Capture the cell that displays the provided text and extract its [X, Y] central coordinate. 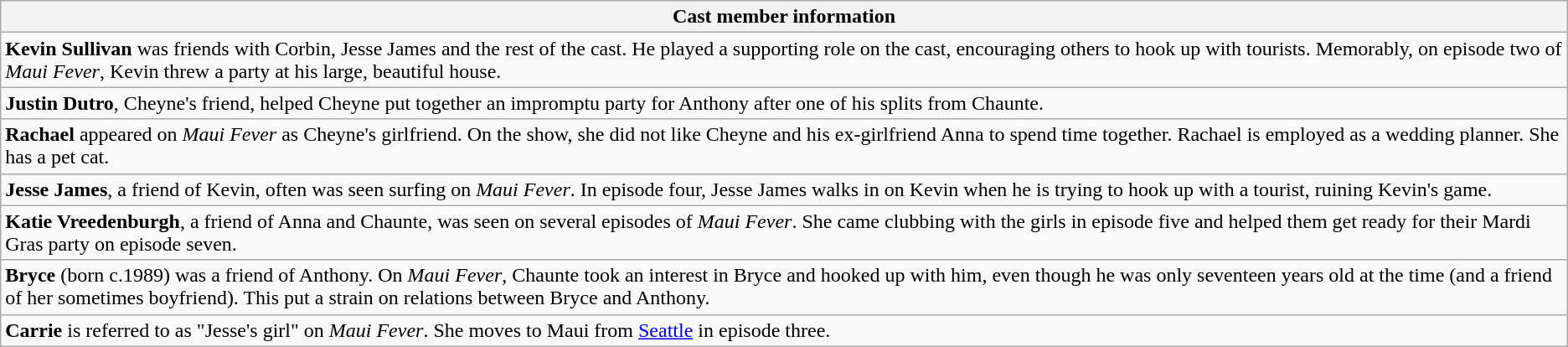
Justin Dutro, Cheyne's friend, helped Cheyne put together an impromptu party for Anthony after one of his splits from Chaunte. [784, 103]
Cast member information [784, 17]
Carrie is referred to as "Jesse's girl" on Maui Fever. She moves to Maui from Seattle in episode three. [784, 330]
